Identify which cell holds the provided text, then report its [x, y] central coordinate. 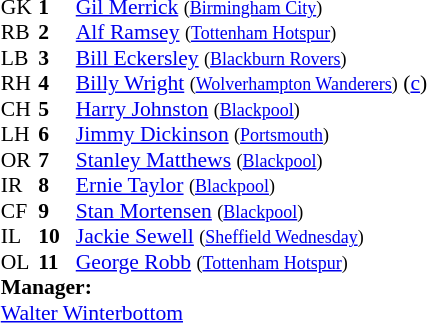
Alf Ramsey (Tottenham Hotspur) [252, 33]
7 [57, 160]
4 [57, 83]
Ernie Taylor (Blackpool) [252, 185]
8 [57, 185]
9 [57, 211]
LH [20, 135]
Billy Wright (Wolverhampton Wanderers) (c) [252, 83]
10 [57, 237]
Stan Mortensen (Blackpool) [252, 211]
2 [57, 33]
IR [20, 185]
OR [20, 160]
Jackie Sewell (Sheffield Wednesday) [252, 237]
IL [20, 237]
LB [20, 58]
Bill Eckersley (Blackburn Rovers) [252, 58]
RB [20, 33]
Harry Johnston (Blackpool) [252, 109]
George Robb (Tottenham Hotspur) [252, 262]
5 [57, 109]
Manager: [214, 287]
Stanley Matthews (Blackpool) [252, 160]
6 [57, 135]
11 [57, 262]
OL [20, 262]
Jimmy Dickinson (Portsmouth) [252, 135]
3 [57, 58]
CF [20, 211]
CH [20, 109]
RH [20, 83]
